Identify which cell holds the provided text, then report its (x, y) central coordinate. 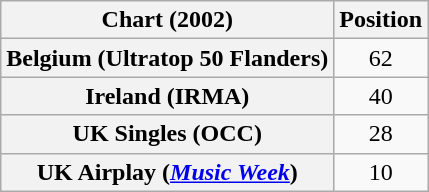
40 (381, 96)
Chart (2002) (168, 20)
Ireland (IRMA) (168, 96)
UK Singles (OCC) (168, 134)
UK Airplay (Music Week) (168, 172)
Belgium (Ultratop 50 Flanders) (168, 58)
Position (381, 20)
10 (381, 172)
62 (381, 58)
28 (381, 134)
